Search for the cell housing the specified text and yield its (x, y) center coordinate. 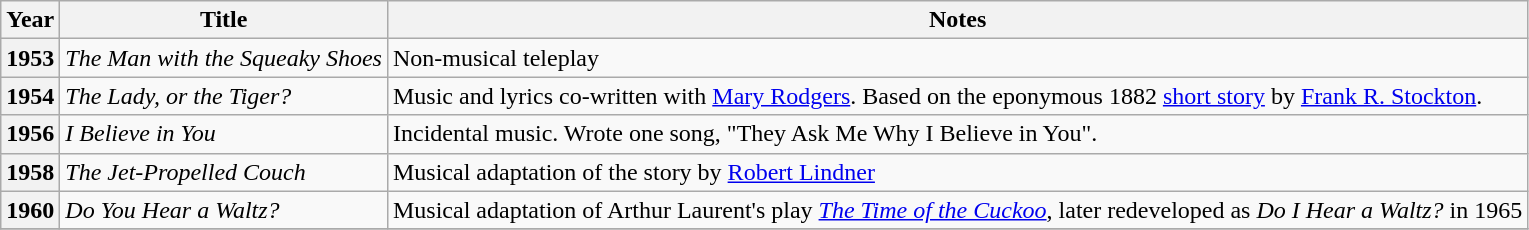
Title (224, 20)
Musical adaptation of Arthur Laurent's play The Time of the Cuckoo, later redeveloped as Do I Hear a Waltz? in 1965 (957, 210)
1956 (30, 134)
Musical adaptation of the story by Robert Lindner (957, 172)
Notes (957, 20)
Incidental music. Wrote one song, "They Ask Me Why I Believe in You". (957, 134)
Do You Hear a Waltz? (224, 210)
I Believe in You (224, 134)
The Lady, or the Tiger? (224, 96)
The Jet-Propelled Couch (224, 172)
1960 (30, 210)
1958 (30, 172)
Year (30, 20)
1953 (30, 58)
Music and lyrics co-written with Mary Rodgers. Based on the eponymous 1882 short story by Frank R. Stockton. (957, 96)
Non-musical teleplay (957, 58)
The Man with the Squeaky Shoes (224, 58)
1954 (30, 96)
